Scan for the cell matching the given text and deliver its [x, y] coordinate at center. 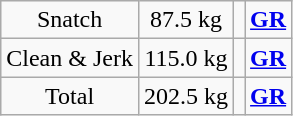
202.5 kg [186, 96]
Total [70, 96]
Clean & Jerk [70, 58]
115.0 kg [186, 58]
87.5 kg [186, 20]
Snatch [70, 20]
